Return the (x, y) coordinate for the center point of the cell that contains the specified text.  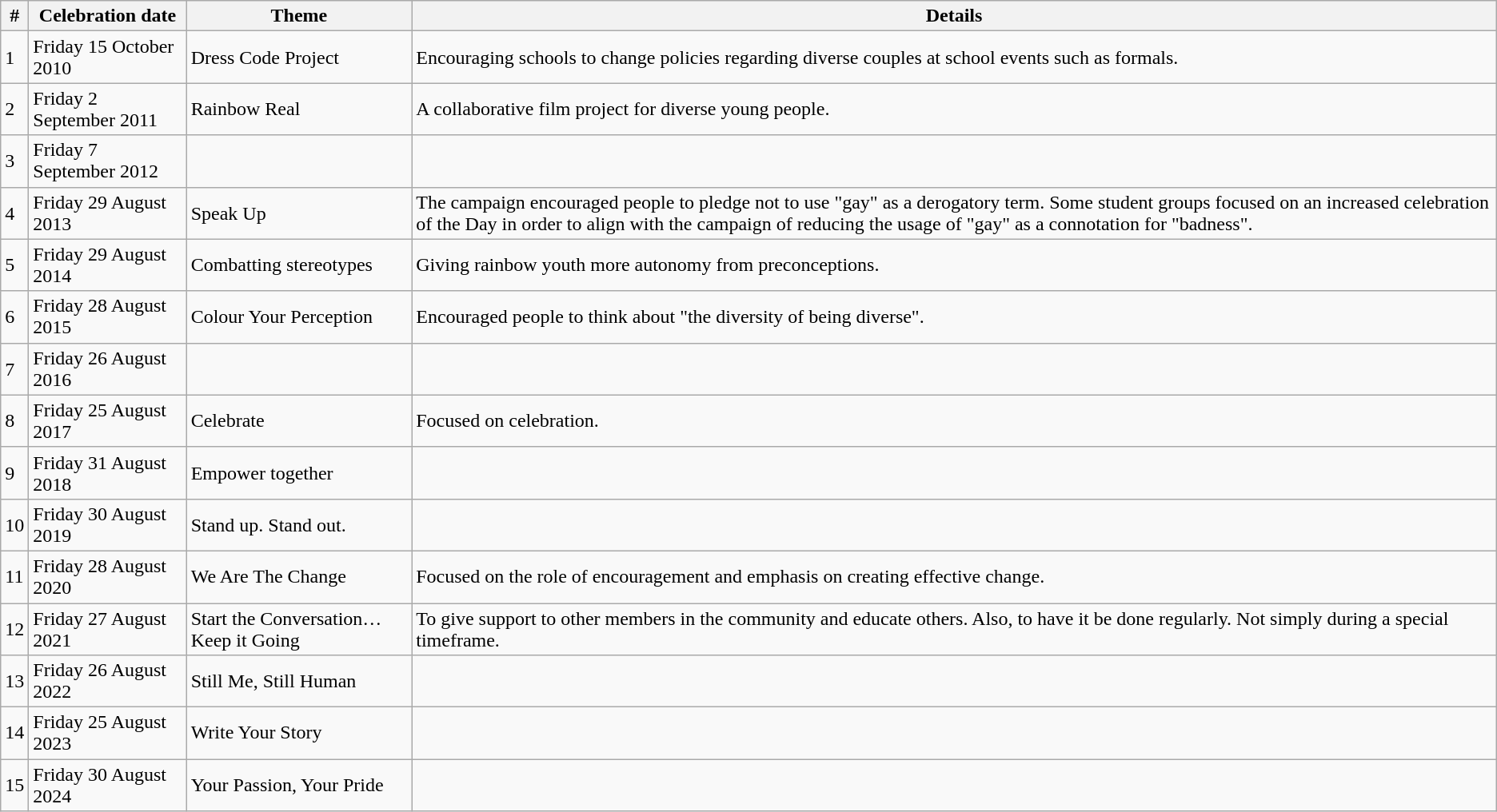
Theme (299, 16)
1 (14, 58)
Friday 25 August 2023 (107, 734)
Friday 30 August 2019 (107, 524)
Friday 26 August 2016 (107, 369)
Encouraging schools to change policies regarding diverse couples at school events such as formals. (955, 58)
13 (14, 681)
Friday 28 August 2015 (107, 316)
Encouraged people to think about "the diversity of being diverse". (955, 316)
6 (14, 316)
11 (14, 577)
Celebration date (107, 16)
# (14, 16)
9 (14, 473)
12 (14, 628)
Friday 27 August 2021 (107, 628)
Write Your Story (299, 734)
5 (14, 265)
Stand up. Stand out. (299, 524)
Combatting stereotypes (299, 265)
4 (14, 213)
Empower together (299, 473)
3 (14, 161)
7 (14, 369)
Giving rainbow youth more autonomy from preconceptions. (955, 265)
Dress Code Project (299, 58)
Friday 31 August 2018 (107, 473)
Friday 2 September 2011 (107, 109)
Friday 28 August 2020 (107, 577)
10 (14, 524)
Start the Conversation…Keep it Going (299, 628)
To give support to other members in the community and educate others. Also, to have it be done regularly. Not simply during a special timeframe. (955, 628)
Friday 15 October 2010 (107, 58)
We Are The Change (299, 577)
Focused on celebration. (955, 420)
A collaborative film project for diverse young people. (955, 109)
14 (14, 734)
Speak Up (299, 213)
Your Passion, Your Pride (299, 785)
8 (14, 420)
Still Me, Still Human (299, 681)
Focused on the role of encouragement and emphasis on creating effective change. (955, 577)
Colour Your Perception (299, 316)
Details (955, 16)
Friday 26 August 2022 (107, 681)
2 (14, 109)
15 (14, 785)
Friday 25 August 2017 (107, 420)
Celebrate (299, 420)
Friday 30 August 2024 (107, 785)
Rainbow Real (299, 109)
Friday 29 August 2014 (107, 265)
Friday 29 August 2013 (107, 213)
Friday 7 September 2012 (107, 161)
